From the cell containing the given text, extract its center point as [X, Y] coordinate. 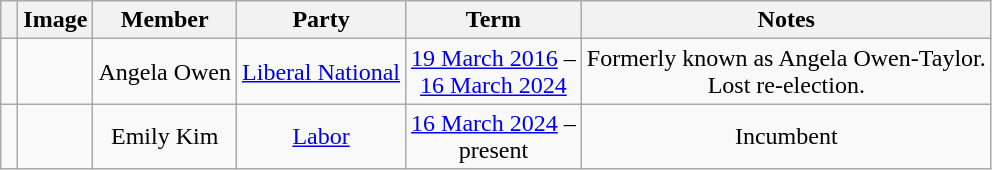
Angela Owen [165, 72]
Formerly known as Angela Owen-Taylor.Lost re-election. [786, 72]
Member [165, 20]
Party [322, 20]
Emily Kim [165, 136]
Liberal National [322, 72]
Term [494, 20]
Incumbent [786, 136]
Notes [786, 20]
16 March 2024 – present [494, 136]
Image [56, 20]
Labor [322, 136]
19 March 2016 – 16 March 2024 [494, 72]
